Locate the cell with the specified text and output its (X, Y) center coordinate. 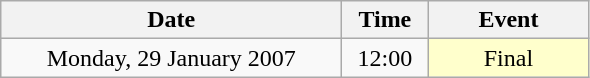
Final (508, 58)
12:00 (385, 58)
Event (508, 20)
Time (385, 20)
Date (172, 20)
Monday, 29 January 2007 (172, 58)
